Output the [x, y] coordinate of the center of the cell containing the given text.  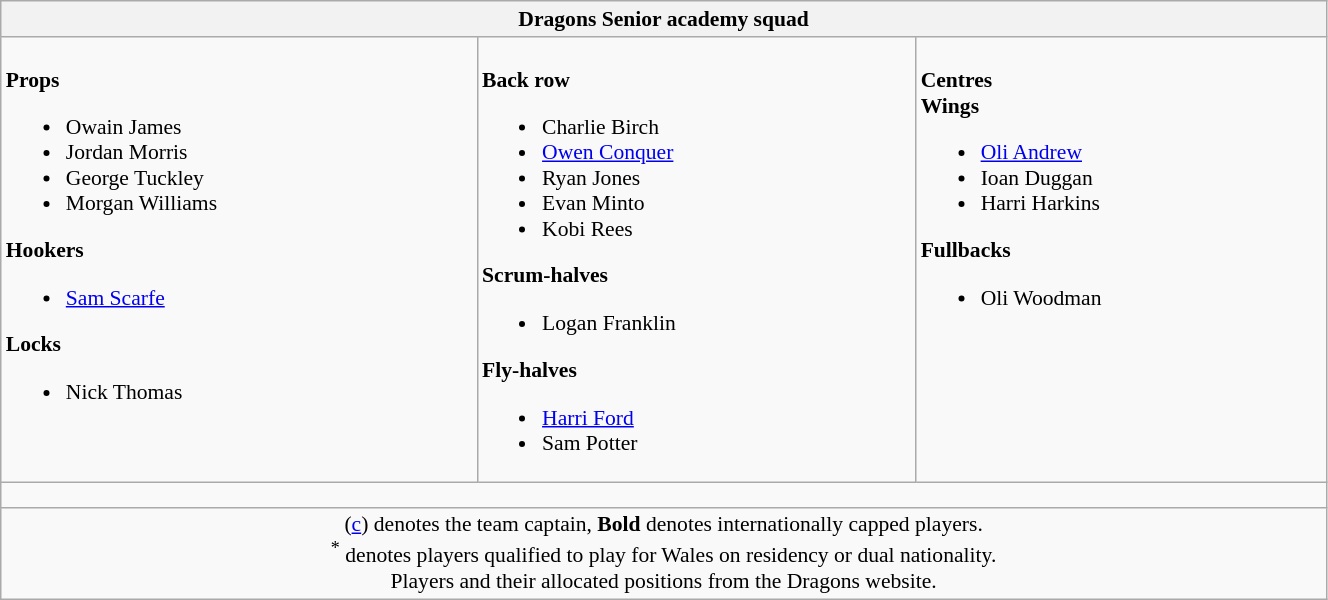
CentresWings Oli Andrew Ioan Duggan Harri HarkinsFullbacks Oli Woodman [1122, 260]
Props Owain James Jordan Morris George Tuckley Morgan WilliamsHookers Sam ScarfeLocks Nick Thomas [239, 260]
Dragons Senior academy squad [664, 19]
Back row Charlie Birch Owen Conquer Ryan Jones Evan Minto Kobi ReesScrum-halves Logan FranklinFly-halves Harri Ford Sam Potter [696, 260]
